Identify which cell holds the provided text, then report its [X, Y] central coordinate. 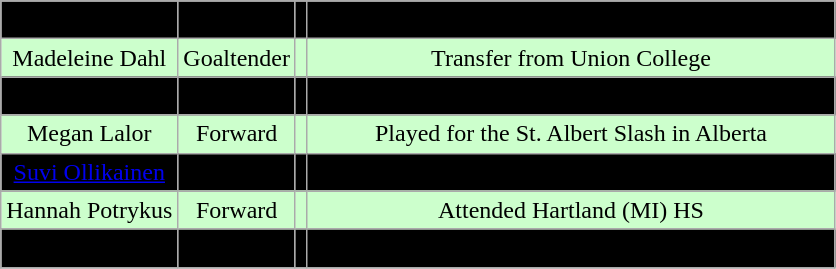
Transfer from Union College [572, 58]
Julia Tylke [90, 248]
Taylor Crosby [90, 20]
Played with Chicago Young Americans [572, 248]
Hannah Potrykus [90, 210]
Attended Hartland (MI) HS [572, 210]
Madeleine Dahl [90, 58]
Megan Lalor [90, 134]
Member of Finnish National Team [572, 172]
Ivy Dynek [90, 96]
Sister of NHL Star Sid Crosby [572, 20]
Played with Julia Tylke on Chicago Young Americans [572, 96]
Suvi Ollikainen [90, 172]
Played for the St. Albert Slash in Alberta [572, 134]
